Output the (X, Y) coordinate of the center of the cell containing the given text.  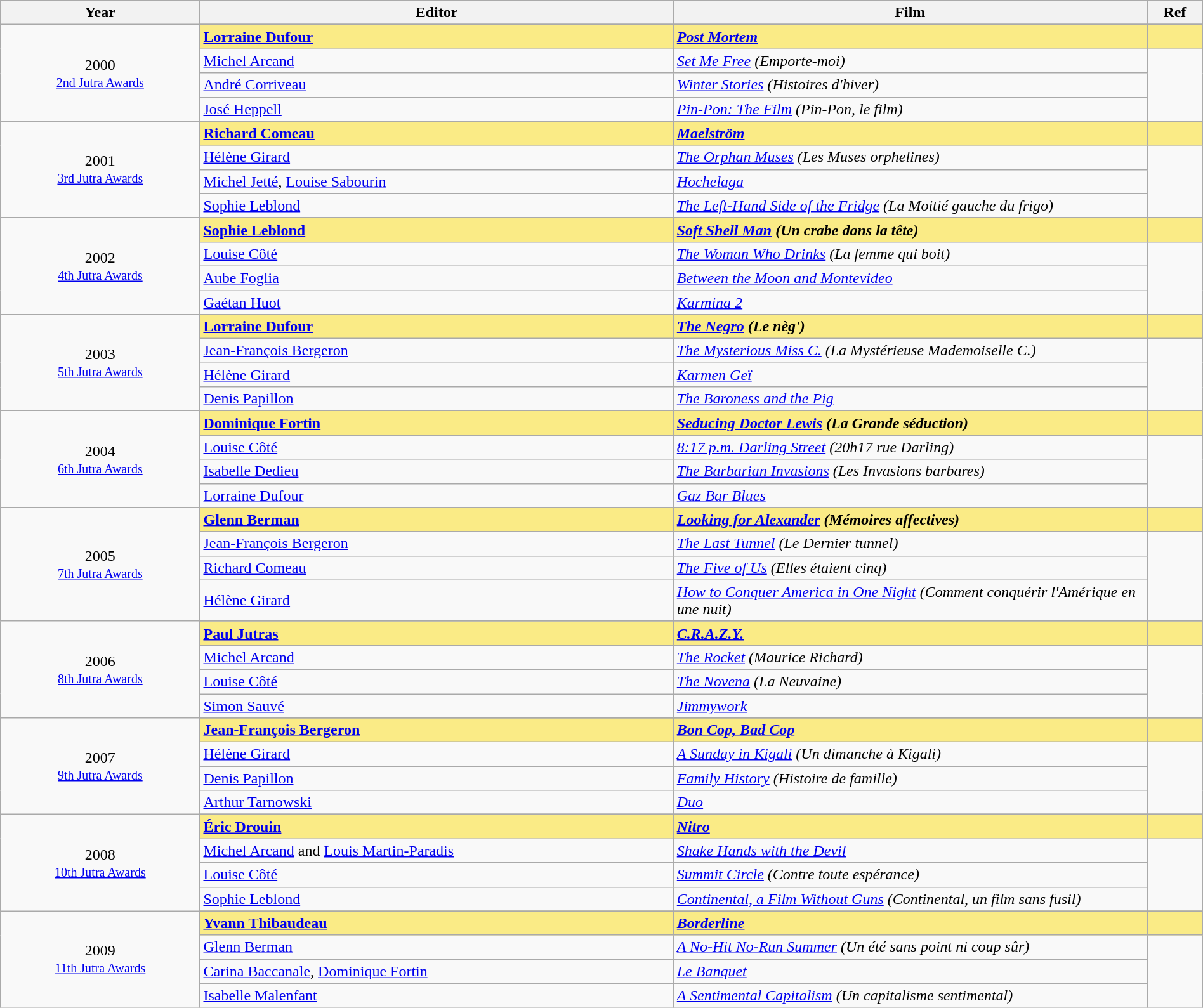
Family History (Histoire de famille) (910, 778)
Maelström (910, 133)
2009 11th Jutra Awards (100, 959)
Winter Stories (Histoires d'hiver) (910, 85)
Michel Jetté, Louise Sabourin (437, 181)
Pin-Pon: The Film (Pin-Pon, le film) (910, 109)
Shake Hands with the Devil (910, 851)
Looking for Alexander (Mémoires affectives) (910, 520)
The Baroness and the Pig (910, 399)
Soft Shell Man (Un crabe dans la tête) (910, 230)
Gaz Bar Blues (910, 495)
Borderline (910, 923)
The Novena (La Neuvaine) (910, 681)
2007 9th Jutra Awards (100, 766)
Karmen Geï (910, 375)
Film (910, 13)
Michel Arcand and Louis Martin-Paradis (437, 851)
Aube Foglia (437, 278)
2003 5th Jutra Awards (100, 363)
The Rocket (Maurice Richard) (910, 657)
Editor (437, 13)
Gaétan Huot (437, 303)
Summit Circle (Contre toute espérance) (910, 875)
Dominique Fortin (437, 423)
A No-Hit No-Run Summer (Un été sans point ni coup sûr) (910, 947)
André Corriveau (437, 85)
The Mysterious Miss C. (La Mystérieuse Mademoiselle C.) (910, 351)
A Sunday in Kigali (Un dimanche à Kigali) (910, 754)
Simon Sauvé (437, 706)
Le Banquet (910, 971)
The Left-Hand Side of the Fridge (La Moitié gauche du frigo) (910, 206)
José Heppell (437, 109)
2008 10th Jutra Awards (100, 863)
Yvann Thibaudeau (437, 923)
2006 8th Jutra Awards (100, 669)
2004 6th Jutra Awards (100, 459)
How to Conquer America in One Night (Comment conquérir l'Amérique en une nuit) (910, 600)
Hochelaga (910, 181)
8:17 p.m. Darling Street (20h17 rue Darling) (910, 447)
Isabelle Dedieu (437, 471)
The Last Tunnel (Le Dernier tunnel) (910, 544)
Between the Moon and Montevideo (910, 278)
Seducing Doctor Lewis (La Grande séduction) (910, 423)
Éric Drouin (437, 827)
Isabelle Malenfant (437, 995)
2002 4th Jutra Awards (100, 266)
Jimmywork (910, 706)
2001 3rd Jutra Awards (100, 169)
Post Mortem (910, 37)
Karmina 2 (910, 303)
The Woman Who Drinks (La femme qui boit) (910, 254)
The Barbarian Invasions (Les Invasions barbares) (910, 471)
Ref (1175, 13)
The Negro (Le nèg') (910, 327)
Nitro (910, 827)
Duo (910, 802)
2000 2nd Jutra Awards (100, 73)
Bon Cop, Bad Cop (910, 730)
Set Me Free (Emporte-moi) (910, 61)
A Sentimental Capitalism (Un capitalisme sentimental) (910, 995)
Year (100, 13)
Arthur Tarnowski (437, 802)
Continental, a Film Without Guns (Continental, un film sans fusil) (910, 899)
The Five of Us (Elles étaient cinq) (910, 568)
C.R.A.Z.Y. (910, 633)
2005 7th Jutra Awards (100, 565)
Carina Baccanale, Dominique Fortin (437, 971)
Paul Jutras (437, 633)
The Orphan Muses (Les Muses orphelines) (910, 157)
